Capture the cell that displays the provided text and extract its [X, Y] central coordinate. 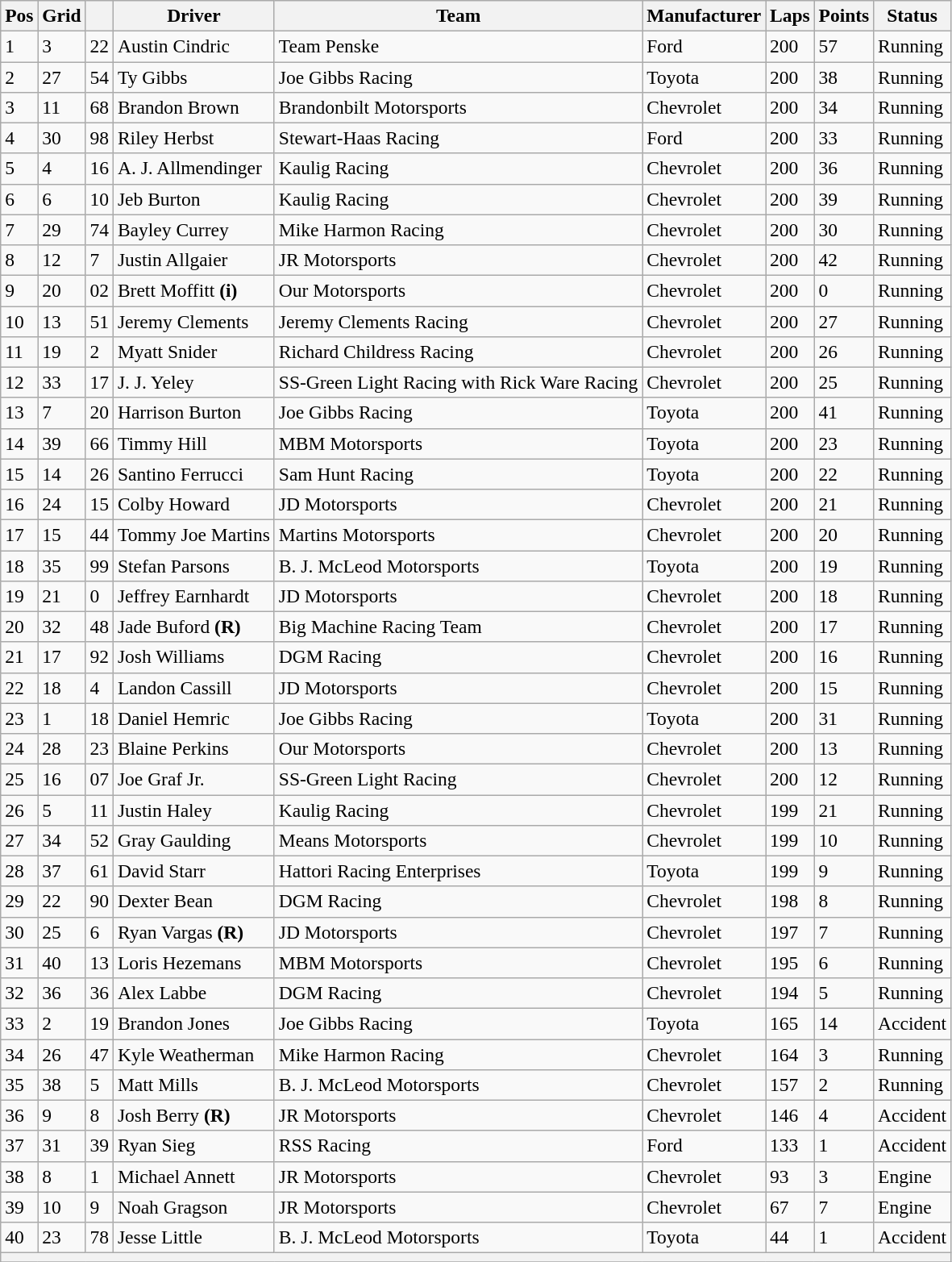
Daniel Hemric [193, 718]
Team [458, 15]
Big Machine Racing Team [458, 627]
Michael Annett [193, 1177]
Timmy Hill [193, 444]
SS-Green Light Racing with Rick Ware Racing [458, 382]
68 [99, 107]
Sam Hunt Racing [458, 474]
Jeremy Clements Racing [458, 321]
99 [99, 565]
Noah Gragson [193, 1207]
93 [790, 1177]
Tommy Joe Martins [193, 535]
157 [790, 1085]
07 [99, 779]
198 [790, 902]
133 [790, 1146]
Matt Mills [193, 1085]
92 [99, 657]
Team Penske [458, 46]
Gray Gaulding [193, 840]
41 [844, 413]
164 [790, 1054]
Hattori Racing Enterprises [458, 871]
98 [99, 138]
RSS Racing [458, 1146]
Status [913, 15]
Riley Herbst [193, 138]
47 [99, 1054]
Jeremy Clements [193, 321]
Grid [61, 15]
Kyle Weatherman [193, 1054]
Laps [790, 15]
42 [844, 260]
Austin Cindric [193, 46]
Alex Labbe [193, 993]
67 [790, 1207]
Stefan Parsons [193, 565]
Ryan Vargas (R) [193, 932]
Brandonbilt Motorsports [458, 107]
52 [99, 840]
Driver [193, 15]
Ty Gibbs [193, 77]
Jeb Burton [193, 199]
David Starr [193, 871]
Stewart-Haas Racing [458, 138]
Martins Motorsports [458, 535]
Brandon Brown [193, 107]
Means Motorsports [458, 840]
57 [844, 46]
165 [790, 1023]
54 [99, 77]
Landon Cassill [193, 688]
48 [99, 627]
Justin Allgaier [193, 260]
74 [99, 230]
SS-Green Light Racing [458, 779]
51 [99, 321]
78 [99, 1237]
Loris Hezemans [193, 963]
Santino Ferrucci [193, 474]
90 [99, 902]
Points [844, 15]
Ryan Sieg [193, 1146]
Pos [19, 15]
Colby Howard [193, 504]
Blaine Perkins [193, 748]
Brett Moffitt (i) [193, 290]
A. J. Allmendinger [193, 169]
Joe Graf Jr. [193, 779]
Richard Childress Racing [458, 352]
Myatt Snider [193, 352]
Manufacturer [705, 15]
66 [99, 444]
02 [99, 290]
J. J. Yeley [193, 382]
Josh Berry (R) [193, 1115]
195 [790, 963]
Jesse Little [193, 1237]
Jade Buford (R) [193, 627]
Harrison Burton [193, 413]
Bayley Currey [193, 230]
Josh Williams [193, 657]
146 [790, 1115]
Brandon Jones [193, 1023]
194 [790, 993]
Justin Haley [193, 810]
61 [99, 871]
Jeffrey Earnhardt [193, 596]
Dexter Bean [193, 902]
197 [790, 932]
